Return the [x, y] coordinate for the center point of the cell that contains the specified text.  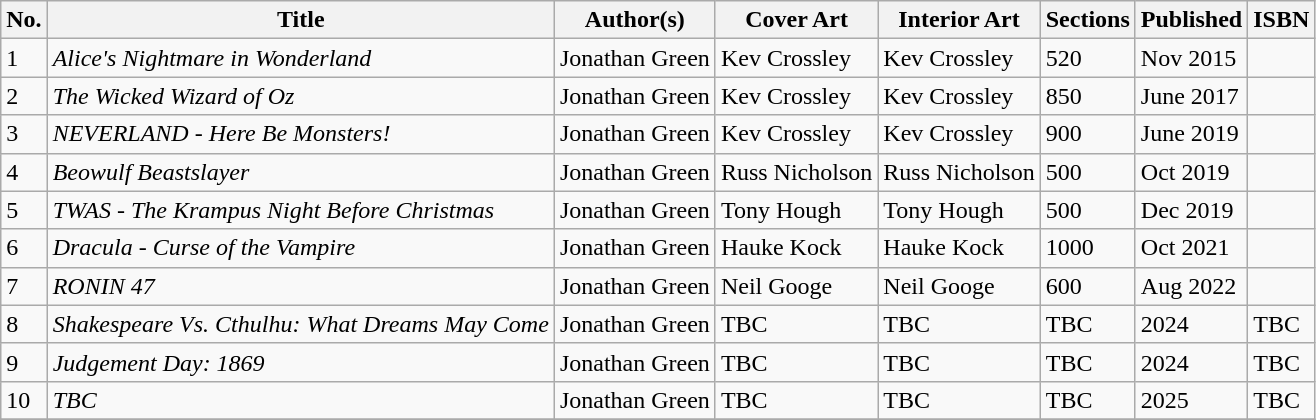
9 [24, 362]
Beowulf Beastslayer [300, 172]
June 2019 [1191, 134]
Judgement Day: 1869 [300, 362]
Aug 2022 [1191, 286]
1000 [1088, 248]
7 [24, 286]
850 [1088, 96]
520 [1088, 58]
No. [24, 20]
2 [24, 96]
RONIN 47 [300, 286]
Sections [1088, 20]
Author(s) [634, 20]
Cover Art [796, 20]
Title [300, 20]
Oct 2019 [1191, 172]
2025 [1191, 400]
10 [24, 400]
4 [24, 172]
Dracula - Curse of the Vampire [300, 248]
Oct 2021 [1191, 248]
6 [24, 248]
TWAS - The Krampus Night Before Christmas [300, 210]
Interior Art [959, 20]
Nov 2015 [1191, 58]
June 2017 [1191, 96]
The Wicked Wizard of Oz [300, 96]
Dec 2019 [1191, 210]
1 [24, 58]
Published [1191, 20]
8 [24, 324]
Shakespeare Vs. Cthulhu: What Dreams May Come [300, 324]
5 [24, 210]
NEVERLAND - Here Be Monsters! [300, 134]
900 [1088, 134]
ISBN [1282, 20]
600 [1088, 286]
Alice's Nightmare in Wonderland [300, 58]
3 [24, 134]
